Capture the cell that displays the provided text and extract its (X, Y) central coordinate. 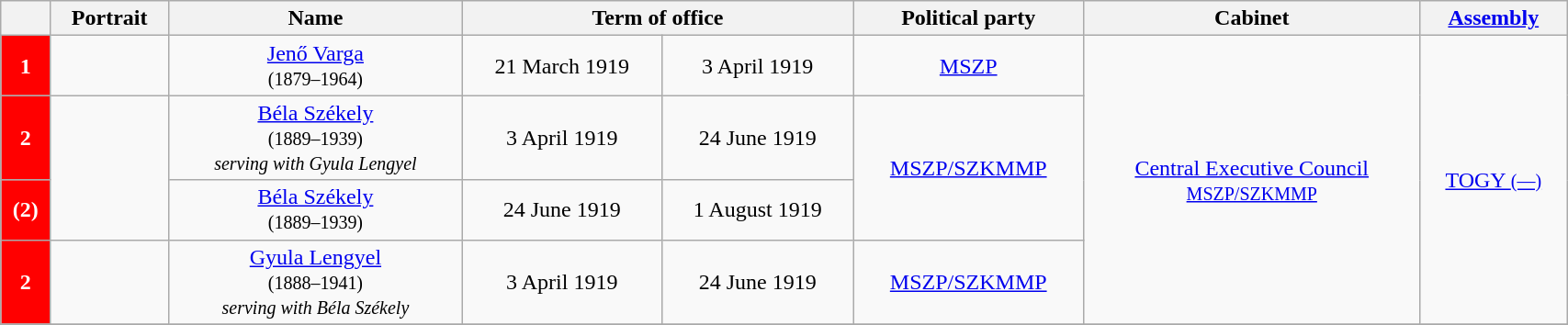
Name (316, 18)
(2) (26, 209)
Jenő Varga(1879–1964) (316, 66)
Political party (968, 18)
21 March 1919 (562, 66)
Cabinet (1252, 18)
Portrait (110, 18)
MSZP (968, 66)
Béla Székely(1889–1939) (316, 209)
Central Executive CouncilMSZP/SZKMMP (1252, 180)
1 August 1919 (758, 209)
Term of office (658, 18)
Béla Székely(1889–1939)serving with Gyula Lengyel (316, 138)
1 (26, 66)
TOGY (—) (1494, 180)
Gyula Lengyel(1888–1941)serving with Béla Székely (316, 282)
Assembly (1494, 18)
